Provide the [X, Y] coordinate of the cell's center where the given text is located.  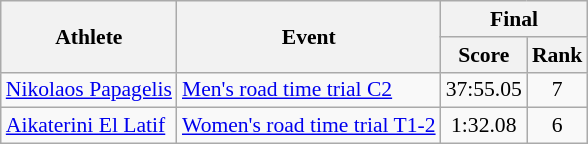
1:32.08 [484, 126]
Aikaterini El Latif [89, 126]
Men's road time trial C2 [309, 90]
Score [484, 55]
Women's road time trial T1-2 [309, 126]
Rank [558, 55]
37:55.05 [484, 90]
Athlete [89, 36]
Event [309, 36]
7 [558, 90]
6 [558, 126]
Final [514, 19]
Nikolaos Papagelis [89, 90]
